Find where the given text appears and provide that cell's center as [x, y] coordinate. 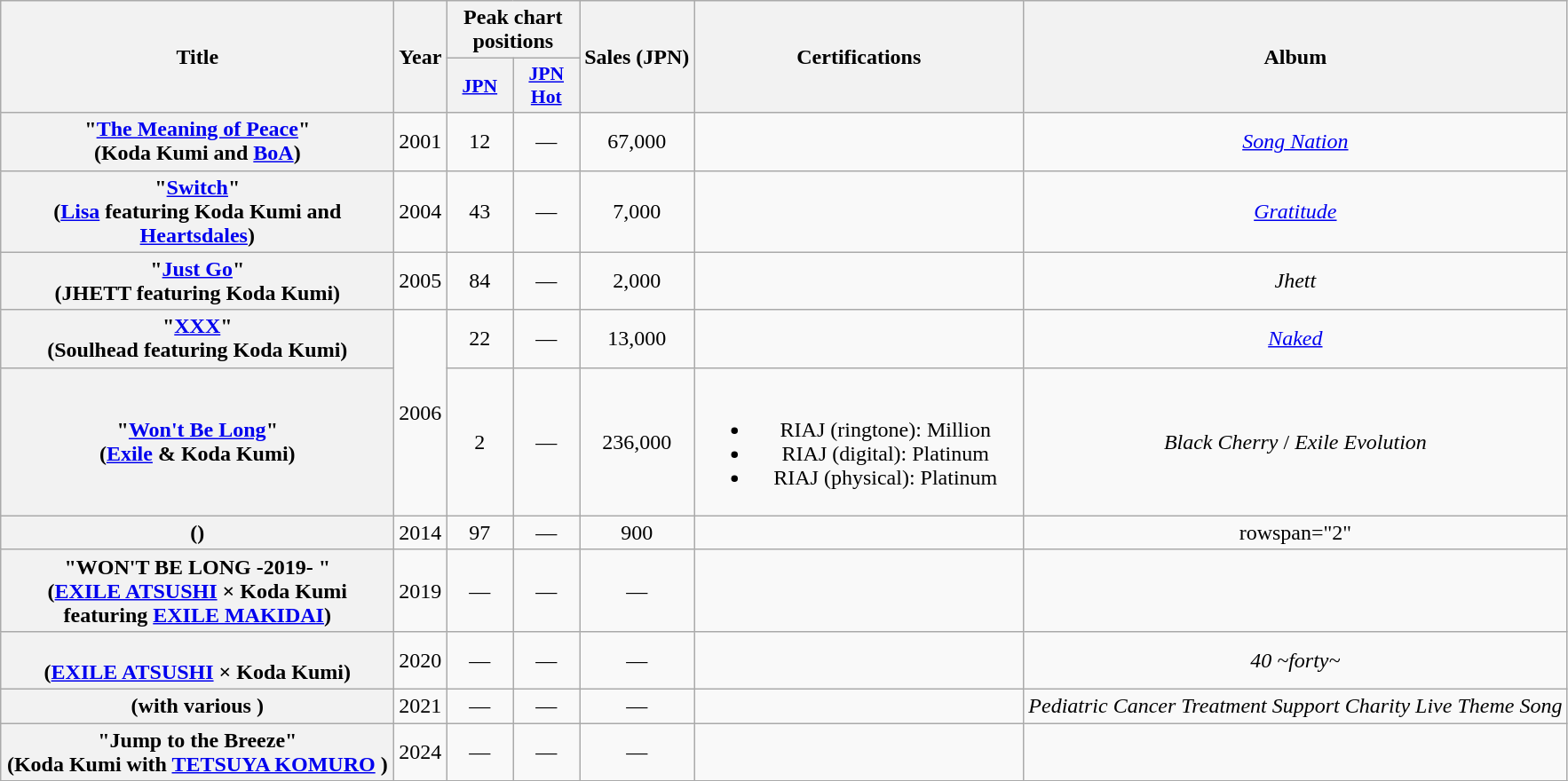
() [197, 532]
(EXILE ATSUSHI × Koda Kumi) [197, 660]
43 [479, 211]
"Won't Be Long"(Exile & Koda Kumi) [197, 442]
13,000 [637, 339]
Year [421, 57]
Certifications [859, 57]
2021 [421, 706]
(with various ) [197, 706]
Jhett [1295, 280]
2001 [421, 142]
"Switch"(Lisa featuring Koda Kumi and Heartsdales) [197, 211]
97 [479, 532]
12 [479, 142]
2 [479, 442]
Black Cherry / Exile Evolution [1295, 442]
7,000 [637, 211]
Sales (JPN) [637, 57]
Peak chart positions [513, 30]
Title [197, 57]
Gratitude [1295, 211]
"WON'T BE LONG -2019- "(EXILE ATSUSHI × Koda Kumi featuring EXILE MAKIDAI) [197, 590]
2005 [421, 280]
Album [1295, 57]
2020 [421, 660]
67,000 [637, 142]
"Jump to the Breeze" (Koda Kumi with TETSUYA KOMURO ) [197, 751]
rowspan="2" [1295, 532]
"Just Go"(JHETT featuring Koda Kumi) [197, 280]
"The Meaning of Peace"(Koda Kumi and BoA) [197, 142]
2,000 [637, 280]
900 [637, 532]
2019 [421, 590]
Naked [1295, 339]
2004 [421, 211]
2024 [421, 751]
236,000 [637, 442]
"XXX"(Soulhead featuring Koda Kumi) [197, 339]
84 [479, 280]
JPN [479, 85]
Pediatric Cancer Treatment Support Charity Live Theme Song [1295, 706]
22 [479, 339]
Song Nation [1295, 142]
JPN Hot [547, 85]
40 ~forty~ [1295, 660]
2014 [421, 532]
RIAJ (ringtone): MillionRIAJ (digital): PlatinumRIAJ (physical): Platinum [859, 442]
2006 [421, 413]
